From the cell containing the given text, extract its center point as [X, Y] coordinate. 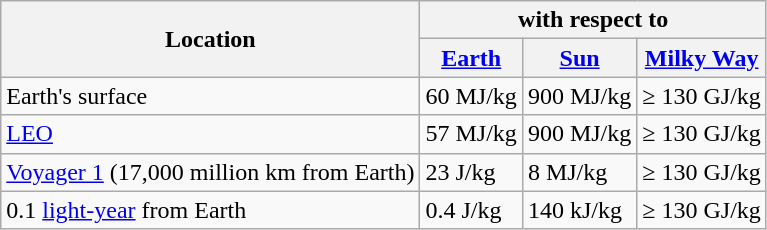
140 kJ/kg [579, 210]
LEO [210, 134]
0.1 light-year from Earth [210, 210]
57 MJ/kg [471, 134]
0.4 J/kg [471, 210]
Earth's surface [210, 96]
23 J/kg [471, 172]
Location [210, 39]
Milky Way [702, 58]
Voyager 1 (17,000 million km from Earth) [210, 172]
8 MJ/kg [579, 172]
Earth [471, 58]
Sun [579, 58]
60 MJ/kg [471, 96]
with respect to [593, 20]
